Detect which cell encompasses the target text, then output its (X, Y) center coordinate. 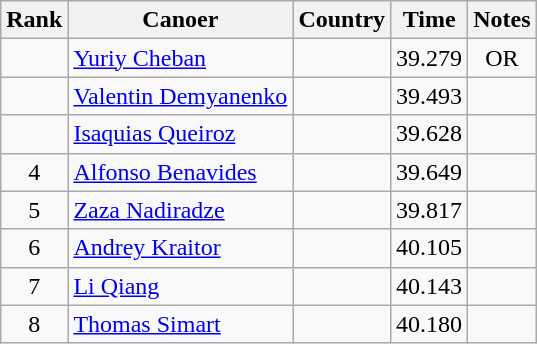
OR (502, 58)
Country (342, 20)
39.817 (430, 210)
Zaza Nadiradze (180, 210)
40.105 (430, 248)
6 (34, 248)
Yuriy Cheban (180, 58)
Isaquias Queiroz (180, 134)
Canoer (180, 20)
Thomas Simart (180, 324)
4 (34, 172)
39.279 (430, 58)
Li Qiang (180, 286)
8 (34, 324)
Time (430, 20)
5 (34, 210)
39.628 (430, 134)
39.649 (430, 172)
7 (34, 286)
40.180 (430, 324)
Valentin Demyanenko (180, 96)
39.493 (430, 96)
Andrey Kraitor (180, 248)
Alfonso Benavides (180, 172)
40.143 (430, 286)
Notes (502, 20)
Rank (34, 20)
